Provide the (X, Y) coordinate of the cell's center where the given text is located.  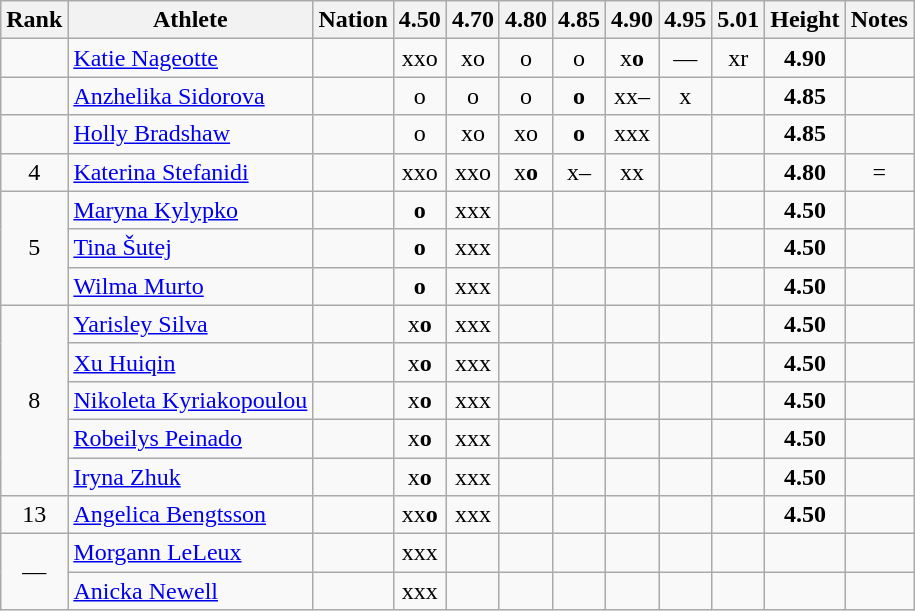
Height (805, 20)
Wilma Murto (190, 286)
= (879, 172)
Nikoleta Kyriakopoulou (190, 400)
Angelica Bengtsson (190, 515)
13 (34, 515)
Holly Bradshaw (190, 134)
x (686, 96)
Robeilys Peinado (190, 438)
Notes (879, 20)
xr (738, 58)
Iryna Zhuk (190, 477)
Katie Nageotte (190, 58)
4 (34, 172)
Nation (353, 20)
4.95 (686, 20)
Morgann LeLeux (190, 553)
Anicka Newell (190, 591)
5.01 (738, 20)
Maryna Kylypko (190, 210)
Anzhelika Sidorova (190, 96)
xx– (632, 96)
Yarisley Silva (190, 324)
4.70 (472, 20)
Xu Huiqin (190, 362)
Athlete (190, 20)
Tina Šutej (190, 248)
xx (632, 172)
5 (34, 248)
x– (578, 172)
Katerina Stefanidi (190, 172)
8 (34, 400)
Rank (34, 20)
